For the text-containing cell, return its midpoint in (x, y) coordinate format. 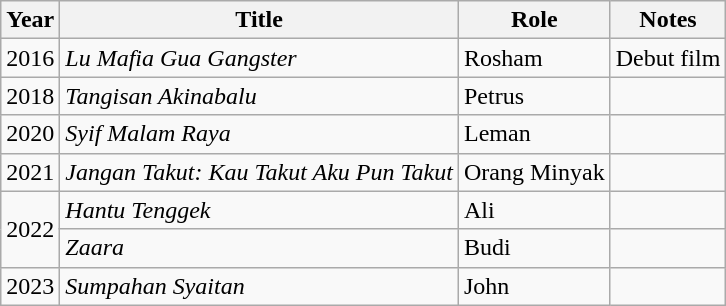
Orang Minyak (534, 172)
Hantu Tenggek (260, 210)
Budi (534, 248)
Title (260, 20)
Petrus (534, 96)
Zaara (260, 248)
Leman (534, 134)
Lu Mafia Gua Gangster (260, 58)
2021 (30, 172)
Notes (668, 20)
Jangan Takut: Kau Takut Aku Pun Takut (260, 172)
Role (534, 20)
2016 (30, 58)
Rosham (534, 58)
Tangisan Akinabalu (260, 96)
2018 (30, 96)
Debut film (668, 58)
2020 (30, 134)
John (534, 286)
Year (30, 20)
2023 (30, 286)
Ali (534, 210)
2022 (30, 229)
Syif Malam Raya (260, 134)
Sumpahan Syaitan (260, 286)
